Find where the given text appears and provide that cell's center as (X, Y) coordinate. 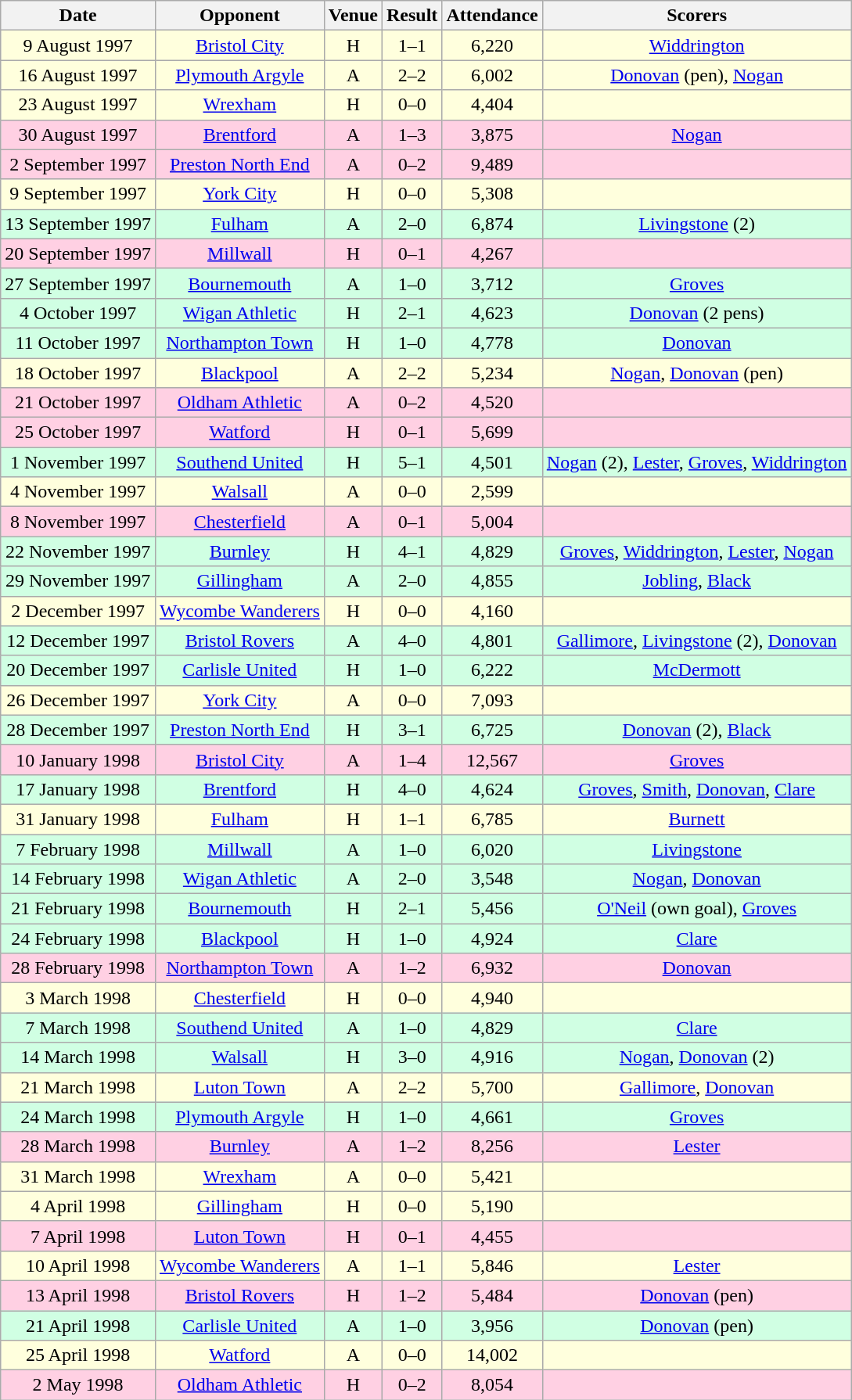
Result (412, 16)
2,599 (492, 492)
18 October 1997 (78, 373)
26 December 1997 (78, 700)
2 May 1998 (78, 1385)
4 April 1998 (78, 1206)
20 December 1997 (78, 670)
Attendance (492, 16)
12 December 1997 (78, 641)
4,940 (492, 998)
6,785 (492, 819)
Burnett (696, 819)
14 March 1998 (78, 1057)
10 April 1998 (78, 1265)
31 March 1998 (78, 1176)
7,093 (492, 700)
Nogan, Donovan (2) (696, 1057)
Nogan (696, 135)
5,456 (492, 909)
Groves, Widdrington, Lester, Nogan (696, 551)
Donovan (2 pens) (696, 313)
21 April 1998 (78, 1326)
Donovan (2), Black (696, 730)
1–4 (412, 759)
Widdrington (696, 45)
5,004 (492, 522)
4 October 1997 (78, 313)
Venue (353, 16)
4 November 1997 (78, 492)
5,190 (492, 1206)
11 October 1997 (78, 343)
13 April 1998 (78, 1295)
5,484 (492, 1295)
3–1 (412, 730)
25 April 1998 (78, 1355)
3 March 1998 (78, 998)
Gallimore, Donovan (696, 1087)
McDermott (696, 670)
Livingstone (696, 849)
31 January 1998 (78, 819)
2 December 1997 (78, 611)
29 November 1997 (78, 581)
3,548 (492, 879)
10 January 1998 (78, 759)
4,623 (492, 313)
4,501 (492, 462)
4,455 (492, 1236)
Donovan (pen), Nogan (696, 75)
14,002 (492, 1355)
5,308 (492, 194)
6,874 (492, 224)
12,567 (492, 759)
9 September 1997 (78, 194)
4–1 (412, 551)
4,916 (492, 1057)
24 February 1998 (78, 939)
27 September 1997 (78, 283)
Livingstone (2) (696, 224)
4,520 (492, 403)
20 September 1997 (78, 253)
28 February 1998 (78, 968)
13 September 1997 (78, 224)
4,267 (492, 253)
4,924 (492, 939)
21 October 1997 (78, 403)
Opponent (239, 16)
21 March 1998 (78, 1087)
5–1 (412, 462)
6,220 (492, 45)
7 April 1998 (78, 1236)
2 September 1997 (78, 164)
28 March 1998 (78, 1147)
4,855 (492, 581)
6,222 (492, 670)
9 August 1997 (78, 45)
Jobling, Black (696, 581)
24 March 1998 (78, 1117)
1 November 1997 (78, 462)
16 August 1997 (78, 75)
7 February 1998 (78, 849)
3,712 (492, 283)
Groves, Smith, Donovan, Clare (696, 789)
5,699 (492, 433)
1–3 (412, 135)
4,661 (492, 1117)
4,624 (492, 789)
22 November 1997 (78, 551)
Date (78, 16)
28 December 1997 (78, 730)
Nogan (2), Lester, Groves, Widdrington (696, 462)
4,404 (492, 105)
6,020 (492, 849)
9,489 (492, 164)
8 November 1997 (78, 522)
4,160 (492, 611)
3,875 (492, 135)
5,421 (492, 1176)
3,956 (492, 1326)
8,054 (492, 1385)
6,002 (492, 75)
6,725 (492, 730)
23 August 1997 (78, 105)
Scorers (696, 16)
17 January 1998 (78, 789)
5,700 (492, 1087)
Gallimore, Livingstone (2), Donovan (696, 641)
4,778 (492, 343)
21 February 1998 (78, 909)
7 March 1998 (78, 1028)
8,256 (492, 1147)
14 February 1998 (78, 879)
O'Neil (own goal), Groves (696, 909)
30 August 1997 (78, 135)
Nogan, Donovan (pen) (696, 373)
4,801 (492, 641)
6,932 (492, 968)
5,234 (492, 373)
5,846 (492, 1265)
25 October 1997 (78, 433)
3–0 (412, 1057)
Nogan, Donovan (696, 879)
